Determine the (x, y) coordinate at the center of the cell enclosing the given text.  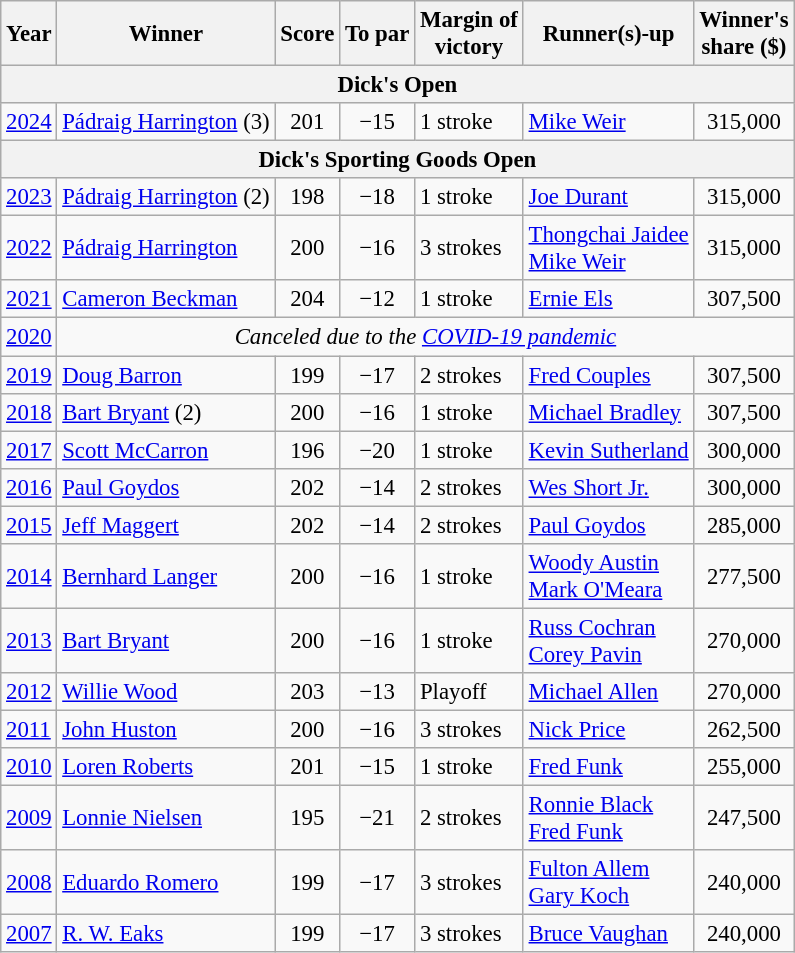
R. W. Eaks (166, 934)
−20 (378, 450)
Fulton Allem Gary Koch (608, 882)
2013 (29, 640)
2014 (29, 576)
Fred Funk (608, 767)
277,500 (744, 576)
2022 (29, 248)
Michael Bradley (608, 412)
Bart Bryant (166, 640)
Winner (166, 34)
Willie Wood (166, 692)
−12 (378, 299)
Bernhard Langer (166, 576)
203 (308, 692)
2011 (29, 729)
Ernie Els (608, 299)
Scott McCarron (166, 450)
255,000 (744, 767)
−21 (378, 818)
Year (29, 34)
Nick Price (608, 729)
To par (378, 34)
Playoff (470, 692)
2012 (29, 692)
2016 (29, 487)
Dick's Sporting Goods Open (398, 160)
2018 (29, 412)
2023 (29, 197)
Loren Roberts (166, 767)
2024 (29, 122)
Ronnie Black Fred Funk (608, 818)
−18 (378, 197)
Lonnie Nielsen (166, 818)
195 (308, 818)
2020 (29, 337)
Russ Cochran Corey Pavin (608, 640)
Canceled due to the COVID-19 pandemic (426, 337)
Doug Barron (166, 375)
Pádraig Harrington (3) (166, 122)
2021 (29, 299)
Bruce Vaughan (608, 934)
Jeff Maggert (166, 525)
2009 (29, 818)
Thongchai Jaidee Mike Weir (608, 248)
Mike Weir (608, 122)
2019 (29, 375)
Wes Short Jr. (608, 487)
262,500 (744, 729)
247,500 (744, 818)
Margin ofvictory (470, 34)
Joe Durant (608, 197)
204 (308, 299)
2010 (29, 767)
Woody Austin Mark O'Meara (608, 576)
Score (308, 34)
285,000 (744, 525)
196 (308, 450)
−13 (378, 692)
Pádraig Harrington (166, 248)
Kevin Sutherland (608, 450)
Pádraig Harrington (2) (166, 197)
198 (308, 197)
2017 (29, 450)
2008 (29, 882)
Eduardo Romero (166, 882)
Fred Couples (608, 375)
Dick's Open (398, 85)
John Huston (166, 729)
Bart Bryant (2) (166, 412)
2015 (29, 525)
Cameron Beckman (166, 299)
Winner'sshare ($) (744, 34)
2007 (29, 934)
Michael Allen (608, 692)
Runner(s)-up (608, 34)
